Find where the given text appears and provide that cell's center as (X, Y) coordinate. 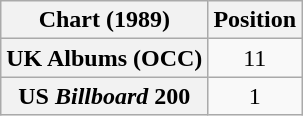
US Billboard 200 (104, 96)
Position (255, 20)
UK Albums (OCC) (104, 58)
1 (255, 96)
11 (255, 58)
Chart (1989) (104, 20)
